Capture the cell that displays the provided text and extract its (x, y) central coordinate. 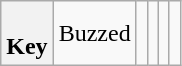
Key (27, 34)
Buzzed (94, 34)
